Return [X, Y] of the center of cell containing provided text 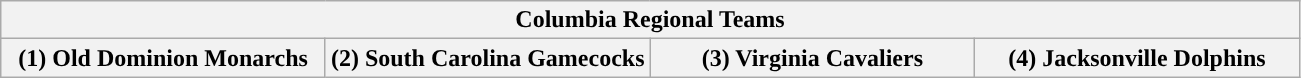
(2) South Carolina Gamecocks [488, 58]
Columbia Regional Teams [650, 20]
(1) Old Dominion Monarchs [164, 58]
(3) Virginia Cavaliers [812, 58]
(4) Jacksonville Dolphins [1138, 58]
